Capture the cell that displays the provided text and extract its [x, y] central coordinate. 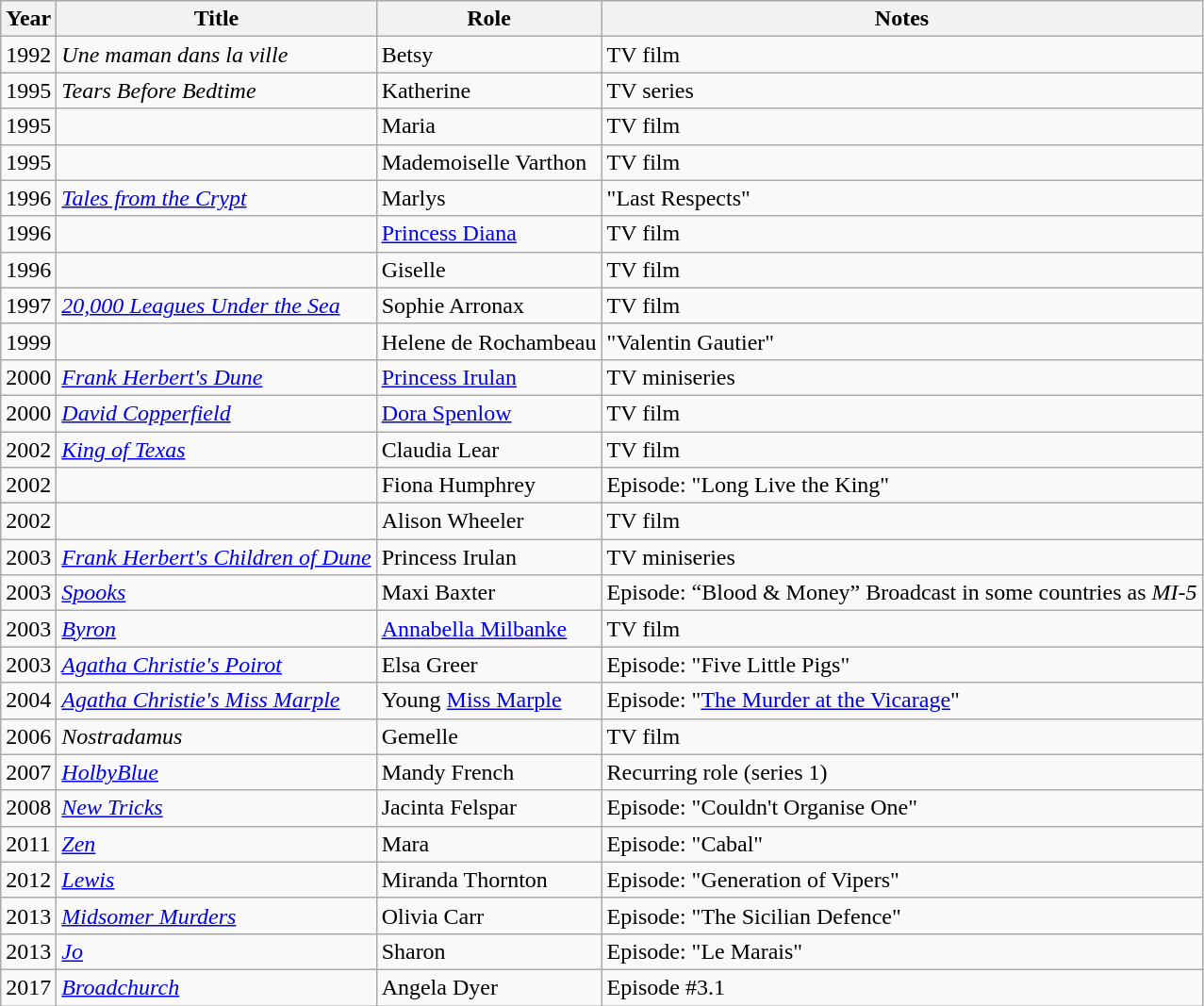
Zen [217, 844]
"Valentin Gautier" [901, 341]
2012 [28, 880]
1997 [28, 305]
New Tricks [217, 808]
Helene de Rochambeau [488, 341]
Recurring role (series 1) [901, 772]
Notes [901, 19]
David Copperfield [217, 413]
Broadchurch [217, 987]
Betsy [488, 55]
Angela Dyer [488, 987]
Annabella Milbanke [488, 629]
1992 [28, 55]
Mara [488, 844]
2004 [28, 701]
Elsa Greer [488, 665]
Frank Herbert's Children of Dune [217, 557]
Claudia Lear [488, 450]
Episode: "Five Little Pigs" [901, 665]
"Last Respects" [901, 198]
Une maman dans la ville [217, 55]
Jacinta Felspar [488, 808]
Miranda Thornton [488, 880]
Mademoiselle Varthon [488, 162]
Princess Diana [488, 234]
King of Texas [217, 450]
Agatha Christie's Miss Marple [217, 701]
Sharon [488, 951]
Jo [217, 951]
Nostradamus [217, 736]
1999 [28, 341]
TV series [901, 91]
Tales from the Crypt [217, 198]
HolbyBlue [217, 772]
Episode: "Long Live the King" [901, 486]
Maxi Baxter [488, 593]
Episode: "Le Marais" [901, 951]
Dora Spenlow [488, 413]
Alison Wheeler [488, 521]
Title [217, 19]
Olivia Carr [488, 915]
Frank Herbert's Dune [217, 377]
Agatha Christie's Poirot [217, 665]
Episode: "Couldn't Organise One" [901, 808]
Giselle [488, 270]
2007 [28, 772]
Marlys [488, 198]
Role [488, 19]
Lewis [217, 880]
2008 [28, 808]
Year [28, 19]
Midsomer Murders [217, 915]
Episode #3.1 [901, 987]
Spooks [217, 593]
Gemelle [488, 736]
Katherine [488, 91]
2011 [28, 844]
Mandy French [488, 772]
Episode: "The Murder at the Vicarage" [901, 701]
Young Miss Marple [488, 701]
Maria [488, 126]
Tears Before Bedtime [217, 91]
Byron [217, 629]
Fiona Humphrey [488, 486]
Episode: "Generation of Vipers" [901, 880]
Episode: "Cabal" [901, 844]
2006 [28, 736]
Sophie Arronax [488, 305]
20,000 Leagues Under the Sea [217, 305]
Episode: “Blood & Money” Broadcast in some countries as MI-5 [901, 593]
Episode: "The Sicilian Defence" [901, 915]
2017 [28, 987]
